Output the (x, y) coordinate of the center of the cell containing the given text.  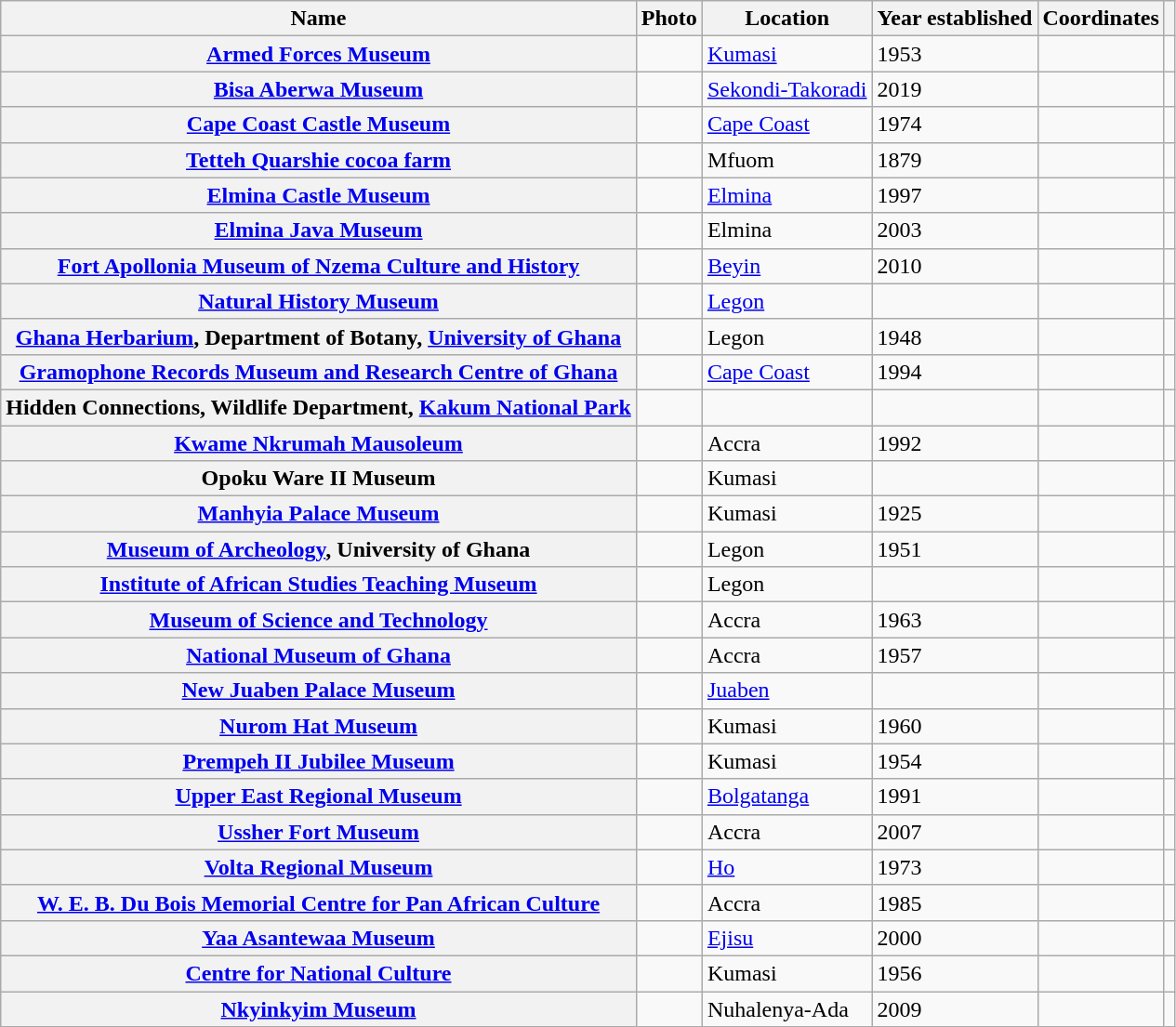
Manhyia Palace Museum (319, 514)
Museum of Archeology, University of Ghana (319, 549)
1957 (955, 655)
Kwame Nkrumah Mausoleum (319, 443)
1963 (955, 620)
1997 (955, 195)
Ghana Herbarium, Department of Botany, University of Ghana (319, 336)
1974 (955, 125)
Beyin (786, 266)
Yaa Asantewaa Museum (319, 938)
Gramophone Records Museum and Research Centre of Ghana (319, 372)
Armed Forces Museum (319, 54)
Museum of Science and Technology (319, 620)
Hidden Connections, Wildlife Department, Kakum National Park (319, 407)
Opoku Ware II Museum (319, 479)
Cape Coast Castle Museum (319, 125)
Prempeh II Jubilee Museum (319, 761)
2019 (955, 89)
2010 (955, 266)
1954 (955, 761)
Upper East Regional Museum (319, 797)
1992 (955, 443)
Mfuom (786, 160)
Juaben (786, 691)
1973 (955, 867)
Bolgatanga (786, 797)
Elmina Java Museum (319, 230)
Sekondi-Takoradi (786, 89)
Tetteh Quarshie cocoa farm (319, 160)
National Museum of Ghana (319, 655)
1925 (955, 514)
Ejisu (786, 938)
Institute of African Studies Teaching Museum (319, 585)
1985 (955, 902)
Bisa Aberwa Museum (319, 89)
1991 (955, 797)
Ho (786, 867)
Coordinates (1101, 19)
Natural History Museum (319, 301)
Photo (669, 19)
Ussher Fort Museum (319, 832)
Year established (955, 19)
2003 (955, 230)
Location (786, 19)
Elmina Castle Museum (319, 195)
Name (319, 19)
1994 (955, 372)
2007 (955, 832)
New Juaben Palace Museum (319, 691)
Nurom Hat Museum (319, 726)
Volta Regional Museum (319, 867)
1956 (955, 973)
Fort Apollonia Museum of Nzema Culture and History (319, 266)
2009 (955, 1008)
Nuhalenya-Ada (786, 1008)
Nkyinkyim Museum (319, 1008)
Centre for National Culture (319, 973)
1953 (955, 54)
1951 (955, 549)
W. E. B. Du Bois Memorial Centre for Pan African Culture (319, 902)
1879 (955, 160)
2000 (955, 938)
1948 (955, 336)
1960 (955, 726)
